Pinpoint the cell where the given text exists, returning its (X, Y) midpoint coordinate. 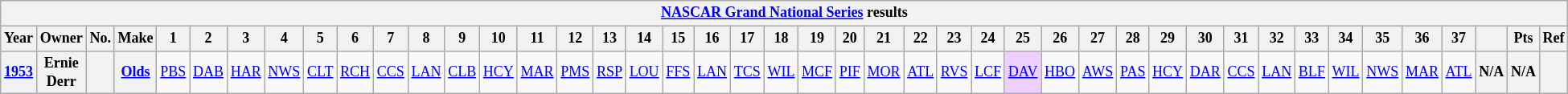
1953 (19, 72)
16 (712, 39)
11 (537, 39)
23 (954, 39)
31 (1242, 39)
13 (610, 39)
PAS (1133, 72)
No. (100, 39)
PIF (849, 72)
34 (1346, 39)
3 (246, 39)
CLT (320, 72)
18 (782, 39)
Year (19, 39)
RSP (610, 72)
Make (135, 39)
22 (921, 39)
RVS (954, 72)
MOR (884, 72)
FFS (679, 72)
RCH (355, 72)
26 (1060, 39)
30 (1205, 39)
LOU (644, 72)
15 (679, 39)
Ref (1554, 39)
6 (355, 39)
1 (174, 39)
BLF (1312, 72)
TCS (747, 72)
28 (1133, 39)
25 (1023, 39)
14 (644, 39)
10 (499, 39)
17 (747, 39)
37 (1459, 39)
CLB (462, 72)
33 (1312, 39)
AWS (1097, 72)
Ernie Derr (61, 72)
5 (320, 39)
24 (988, 39)
PBS (174, 72)
32 (1277, 39)
36 (1422, 39)
HBO (1060, 72)
29 (1168, 39)
Pts (1524, 39)
HAR (246, 72)
19 (817, 39)
35 (1383, 39)
8 (426, 39)
DAB (209, 72)
Olds (135, 72)
7 (391, 39)
Owner (61, 39)
LCF (988, 72)
MCF (817, 72)
27 (1097, 39)
12 (576, 39)
2 (209, 39)
DAV (1023, 72)
PMS (576, 72)
20 (849, 39)
NASCAR Grand National Series results (785, 13)
21 (884, 39)
4 (285, 39)
9 (462, 39)
DAR (1205, 72)
